Locate the cell with the specified text and output its (X, Y) center coordinate. 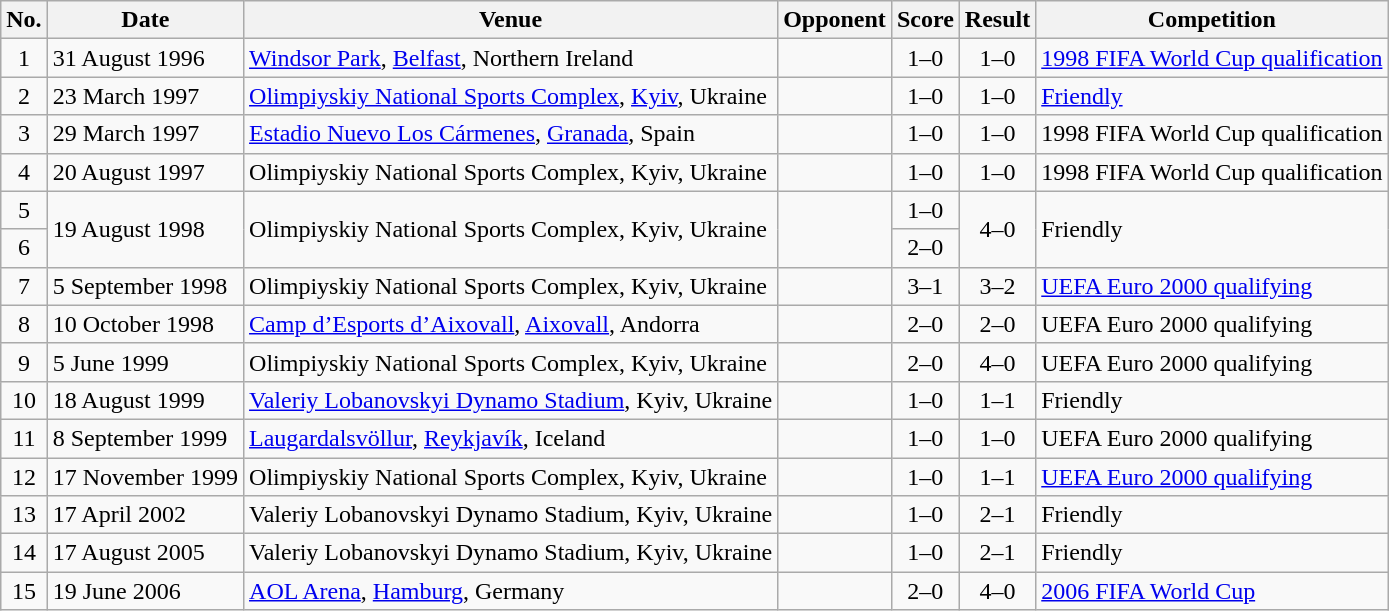
Windsor Park, Belfast, Northern Ireland (511, 58)
10 (24, 400)
2006 FIFA World Cup (1212, 591)
Score (925, 20)
Opponent (835, 20)
3 (24, 134)
Laugardalsvöllur, Reykjavík, Iceland (511, 438)
Camp d’Esports d’Aixovall, Aixovall, Andorra (511, 324)
23 March 1997 (145, 96)
8 (24, 324)
Date (145, 20)
31 August 1996 (145, 58)
11 (24, 438)
18 August 1999 (145, 400)
15 (24, 591)
AOL Arena, Hamburg, Germany (511, 591)
19 June 2006 (145, 591)
5 September 1998 (145, 286)
8 September 1999 (145, 438)
Estadio Nuevo Los Cármenes, Granada, Spain (511, 134)
17 April 2002 (145, 515)
13 (24, 515)
29 March 1997 (145, 134)
Venue (511, 20)
4 (24, 172)
5 June 1999 (145, 362)
7 (24, 286)
9 (24, 362)
3–2 (997, 286)
17 November 1999 (145, 477)
19 August 1998 (145, 229)
5 (24, 210)
No. (24, 20)
17 August 2005 (145, 553)
1 (24, 58)
20 August 1997 (145, 172)
6 (24, 248)
2 (24, 96)
12 (24, 477)
3–1 (925, 286)
Result (997, 20)
10 October 1998 (145, 324)
Competition (1212, 20)
14 (24, 553)
